Identify which cell holds the provided text, then report its (x, y) central coordinate. 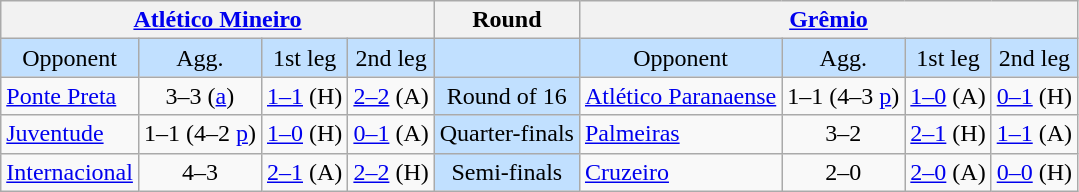
1–1 (A) (1034, 134)
1–1 (H) (304, 96)
4–3 (200, 172)
3–3 (a) (200, 96)
0–1 (A) (391, 134)
Round of 16 (506, 96)
Ponte Preta (70, 96)
2–0 (844, 172)
1–1 (4–3 p) (844, 96)
2–2 (H) (391, 172)
Grêmio (828, 20)
2–1 (H) (948, 134)
1–0 (A) (948, 96)
Round (506, 20)
0–0 (H) (1034, 172)
3–2 (844, 134)
Internacional (70, 172)
Atlético Mineiro (218, 20)
Cruzeiro (680, 172)
2–2 (A) (391, 96)
2–0 (A) (948, 172)
1–1 (4–2 p) (200, 134)
2–1 (A) (304, 172)
Palmeiras (680, 134)
0–1 (H) (1034, 96)
Quarter-finals (506, 134)
Juventude (70, 134)
1–0 (H) (304, 134)
Atlético Paranaense (680, 96)
Semi-finals (506, 172)
